Locate the cell with the specified text and output its (x, y) center coordinate. 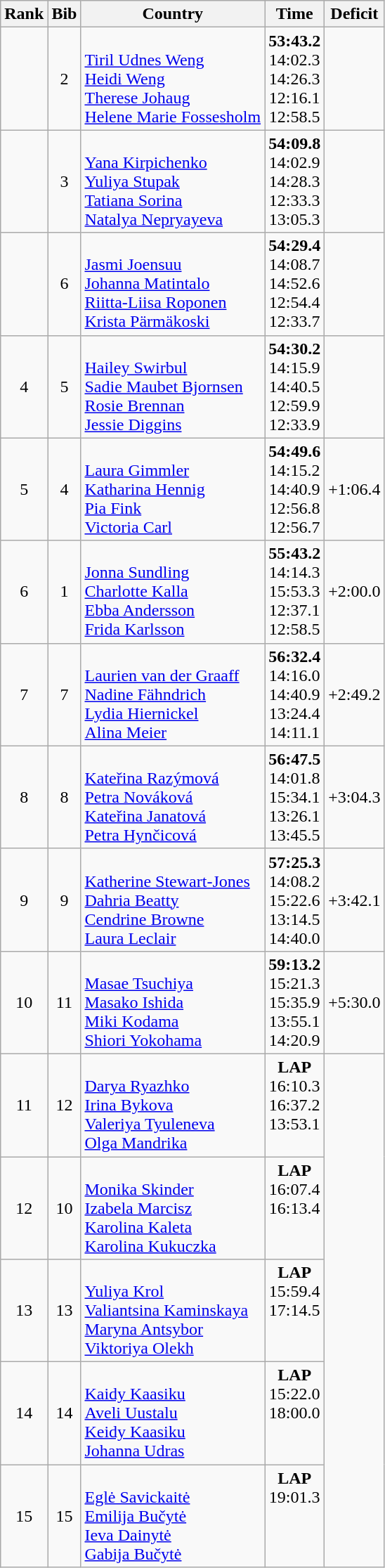
LAP16:07.416:13.4 (295, 1208)
+2:00.0 (354, 592)
55:43.214:14.315:53.312:37.112:58.5 (295, 592)
Yana KirpichenkoYuliya StupakTatiana SorinaNatalya Nepryayeva (173, 181)
LAP19:01.3 (295, 1516)
Yuliya KrolValiantsina KaminskayaMaryna AntsyborViktoriya Olekh (173, 1311)
Time (295, 14)
LAP15:59.417:14.5 (295, 1311)
+2:49.2 (354, 694)
Kateřina RazýmováPetra NovákováKateřina JanatováPetra Hynčicová (173, 797)
Laura GimmlerKatharina HennigPia FinkVictoria Carl (173, 489)
54:30.214:15.914:40.512:59.912:33.9 (295, 387)
56:32.414:16.014:40.913:24.414:11.1 (295, 694)
Tiril Udnes WengHeidi WengTherese JohaugHelene Marie Fossesholm (173, 79)
+5:30.0 (354, 1002)
Country (173, 14)
2 (65, 79)
54:29.414:08.714:52.612:54.412:33.7 (295, 284)
59:13.215:21.315:35.913:55.114:20.9 (295, 1002)
Laurien van der GraaffNadine FähndrichLydia HiernickelAlina Meier (173, 694)
+3:42.1 (354, 900)
Jonna SundlingCharlotte KallaEbba AnderssonFrida Karlsson (173, 592)
57:25.314:08.215:22.613:14.514:40.0 (295, 900)
+1:06.4 (354, 489)
Eglė SavickaitėEmilija BučytėIeva DainytėGabija Bučytė (173, 1516)
Hailey SwirbulSadie Maubet BjornsenRosie BrennanJessie Diggins (173, 387)
Monika SkinderIzabela MarciszKarolina KaletaKarolina Kukuczka (173, 1208)
Jasmi JoensuuJohanna MatintaloRiitta-Liisa RoponenKrista Pärmäkoski (173, 284)
Masae TsuchiyaMasako IshidaMiki KodamaShiori Yokohama (173, 1002)
56:47.514:01.815:34.113:26.113:45.5 (295, 797)
54:49.614:15.214:40.912:56.812:56.7 (295, 489)
LAP16:10.316:37.213:53.1 (295, 1105)
LAP15:22.018:00.0 (295, 1413)
Kaidy KaasikuAveli UustaluKeidy KaasikuJohanna Udras (173, 1413)
1 (65, 592)
54:09.814:02.914:28.312:33.313:05.3 (295, 181)
Rank (24, 14)
Darya RyazhkoIrina BykovaValeriya TyulenevaOlga Mandrika (173, 1105)
+3:04.3 (354, 797)
Deficit (354, 14)
Katherine Stewart-JonesDahria BeattyCendrine BrowneLaura Leclair (173, 900)
Bib (65, 14)
3 (65, 181)
53:43.214:02.314:26.312:16.112:58.5 (295, 79)
